Capture the cell that displays the provided text and extract its [x, y] central coordinate. 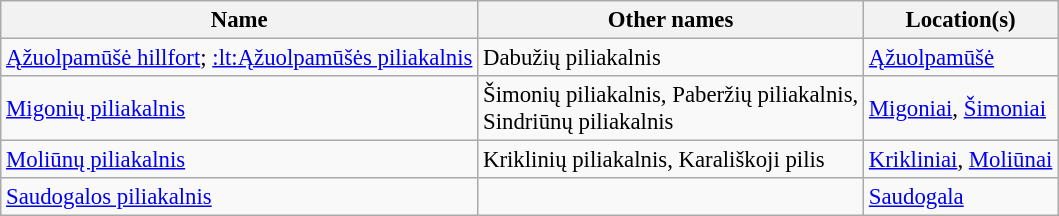
Kriklinių piliakalnis, Karališkoji pilis [671, 160]
Other names [671, 20]
Saudogalos piliakalnis [240, 197]
Migoniai, Šimoniai [961, 108]
Ąžuolpamūšė hillfort; :lt:Ąžuolpamūšės piliakalnis [240, 58]
Name [240, 20]
Migonių piliakalnis [240, 108]
Moliūnų piliakalnis [240, 160]
Location(s) [961, 20]
Ąžuolpamūšė [961, 58]
Dabužių piliakalnis [671, 58]
Šimonių piliakalnis, Paberžių piliakalnis, Sindriūnų piliakalnis [671, 108]
Krikliniai, Moliūnai [961, 160]
Saudogala [961, 197]
